Capture the cell that displays the provided text and extract its (X, Y) central coordinate. 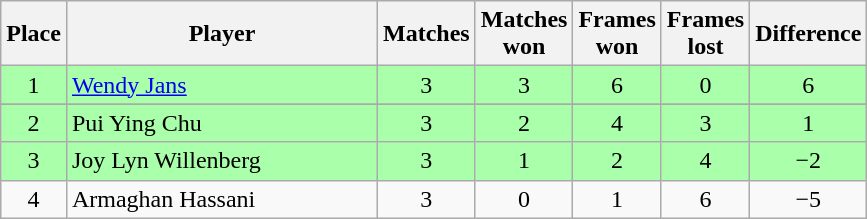
Frames lost (705, 34)
Armaghan Hassani (222, 199)
Difference (808, 34)
−5 (808, 199)
Matches won (524, 34)
Matches (427, 34)
Pui Ying Chu (222, 123)
Place (34, 34)
Frames won (617, 34)
Player (222, 34)
Wendy Jans (222, 85)
−2 (808, 161)
Joy Lyn Willenberg (222, 161)
